Scan for the cell matching the given text and deliver its [X, Y] coordinate at center. 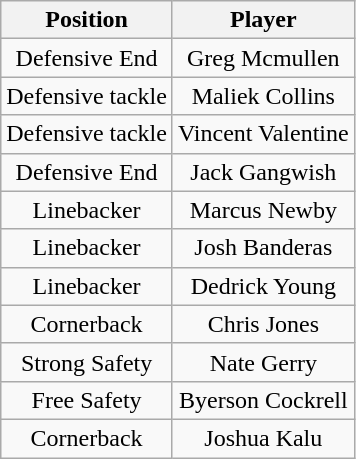
Player [263, 20]
Jack Gangwish [263, 172]
Dedrick Young [263, 286]
Marcus Newby [263, 210]
Joshua Kalu [263, 438]
Vincent Valentine [263, 134]
Byerson Cockrell [263, 400]
Free Safety [87, 400]
Strong Safety [87, 362]
Maliek Collins [263, 96]
Josh Banderas [263, 248]
Position [87, 20]
Chris Jones [263, 324]
Greg Mcmullen [263, 58]
Nate Gerry [263, 362]
